From the cell containing the given text, extract its center point as [x, y] coordinate. 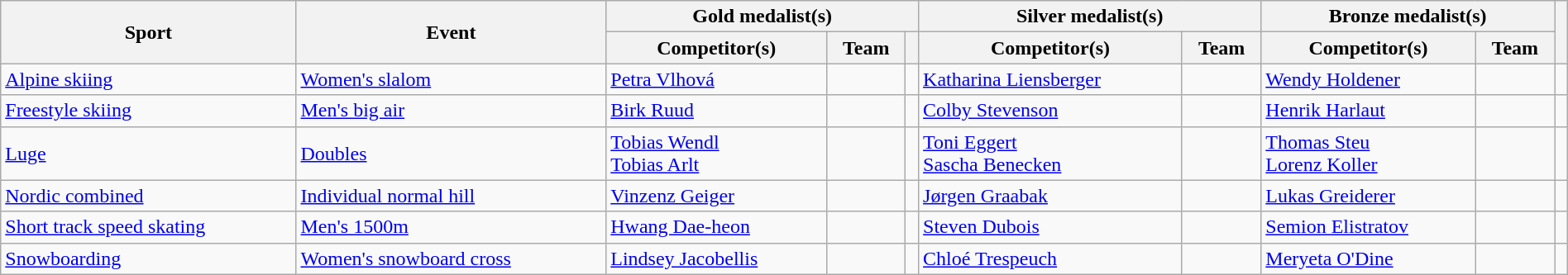
Tobias WendlTobias Arlt [716, 154]
Bronze medalist(s) [1408, 17]
Katharina Liensberger [1050, 79]
Petra Vlhová [716, 79]
Sport [149, 32]
Colby Stevenson [1050, 111]
Meryeta O'Dine [1368, 258]
Silver medalist(s) [1090, 17]
Individual normal hill [452, 196]
Henrik Harlaut [1368, 111]
Wendy Holdener [1368, 79]
Lindsey Jacobellis [716, 258]
Toni EggertSascha Benecken [1050, 154]
Women's snowboard cross [452, 258]
Short track speed skating [149, 227]
Jørgen Graabak [1050, 196]
Nordic combined [149, 196]
Freestyle skiing [149, 111]
Steven Dubois [1050, 227]
Event [452, 32]
Birk Ruud [716, 111]
Alpine skiing [149, 79]
Gold medalist(s) [762, 17]
Men's 1500m [452, 227]
Vinzenz Geiger [716, 196]
Lukas Greiderer [1368, 196]
Chloé Trespeuch [1050, 258]
Hwang Dae-heon [716, 227]
Thomas SteuLorenz Koller [1368, 154]
Men's big air [452, 111]
Women's slalom [452, 79]
Snowboarding [149, 258]
Semion Elistratov [1368, 227]
Luge [149, 154]
Doubles [452, 154]
